Provide the [X, Y] coordinate of the cell's center where the given text is located.  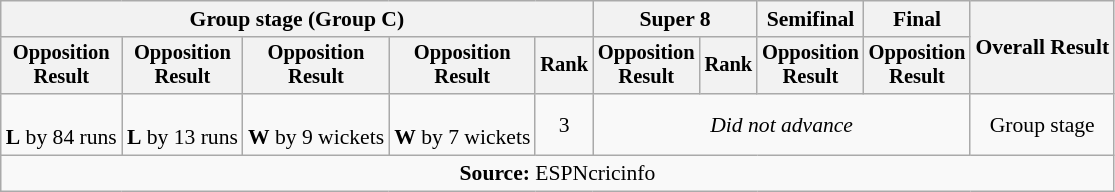
Final [918, 19]
Super 8 [675, 19]
Group stage [1042, 124]
Group stage (Group C) [297, 19]
3 [564, 124]
L by 84 runs [62, 124]
Semifinal [810, 19]
W by 9 wickets [316, 124]
Did not advance [782, 124]
L by 13 runs [182, 124]
W by 7 wickets [462, 124]
Source: ESPNcricinfo [558, 174]
Overall Result [1042, 48]
